Return the (X, Y) coordinate for the center point of the cell that contains the specified text.  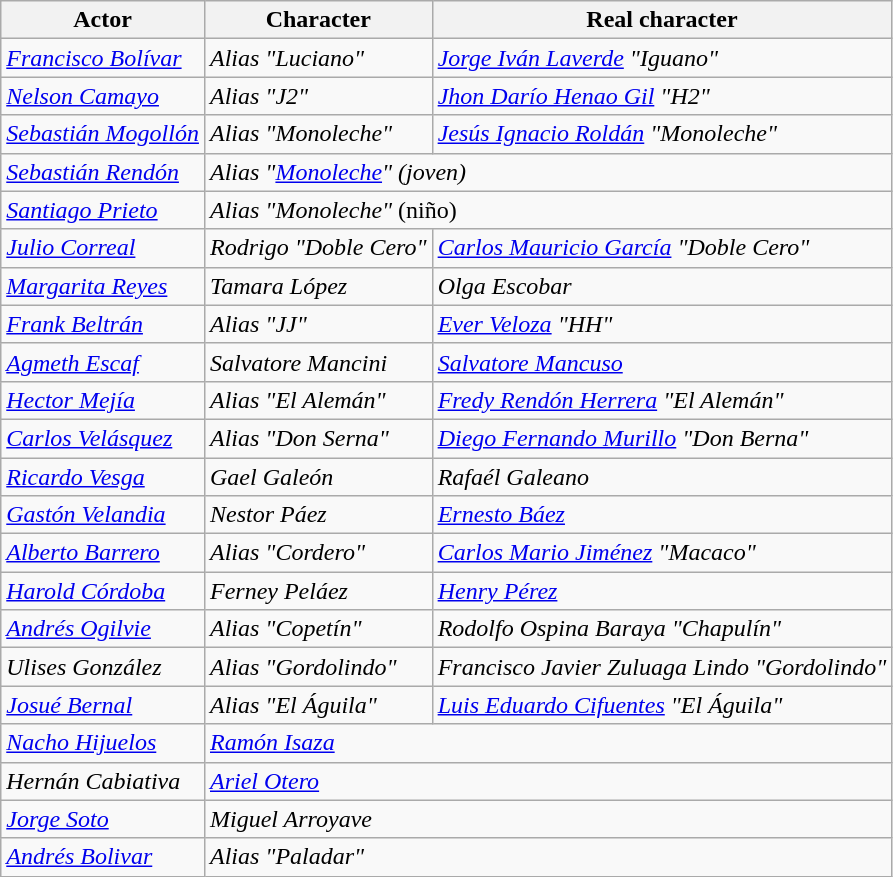
Andrés Bolivar (103, 857)
Real character (662, 20)
Andrés Ogilvie (103, 629)
Jorge Iván Laverde "Iguano" (662, 58)
Hernán Cabiativa (103, 781)
Nacho Hijuelos (103, 743)
Nelson Camayo (103, 96)
Frank Beltrán (103, 324)
Alias "Gordolindo" (318, 667)
Gael Galeón (318, 477)
Jesús Ignacio Roldán "Monoleche" (662, 134)
Carlos Mauricio García "Doble Cero" (662, 248)
Jorge Soto (103, 819)
Ever Veloza "HH" (662, 324)
Francisco Javier Zuluaga Lindo "Gordolindo" (662, 667)
Rodrigo "Doble Cero" (318, 248)
Miguel Arroyave (548, 819)
Alias "Monoleche" (niño) (548, 210)
Rodolfo Ospina Baraya "Chapulín" (662, 629)
Alias "JJ" (318, 324)
Alias "Copetín" (318, 629)
Sebastián Mogollón (103, 134)
Alias "El Alemán" (318, 400)
Margarita Reyes (103, 286)
Harold Córdoba (103, 591)
Luis Eduardo Cifuentes "El Águila" (662, 705)
Carlos Velásquez (103, 438)
Santiago Prieto (103, 210)
Ricardo Vesga (103, 477)
Ariel Otero (548, 781)
Alberto Barrero (103, 553)
Rafaél Galeano (662, 477)
Actor (103, 20)
Gastón Velandia (103, 515)
Carlos Mario Jiménez "Macaco" (662, 553)
Ulises González (103, 667)
Henry Pérez (662, 591)
Nestor Páez (318, 515)
Alias "Monoleche" (joven) (548, 172)
Salvatore Mancuso (662, 362)
Alias "J2" (318, 96)
Diego Fernando Murillo "Don Berna" (662, 438)
Alias "Don Serna" (318, 438)
Character (318, 20)
Ramón Isaza (548, 743)
Jhon Darío Henao Gil "H2" (662, 96)
Agmeth Escaf (103, 362)
Olga Escobar (662, 286)
Francisco Bolívar (103, 58)
Julio Correal (103, 248)
Josué Bernal (103, 705)
Sebastián Rendón (103, 172)
Hector Mejía (103, 400)
Alias "Luciano" (318, 58)
Ferney Peláez (318, 591)
Alias "Cordero" (318, 553)
Salvatore Mancini (318, 362)
Alias "Monoleche" (318, 134)
Alias "El Águila" (318, 705)
Alias "Paladar" (548, 857)
Ernesto Báez (662, 515)
Tamara López (318, 286)
Fredy Rendón Herrera "El Alemán" (662, 400)
